Identify which cell holds the provided text, then report its (x, y) central coordinate. 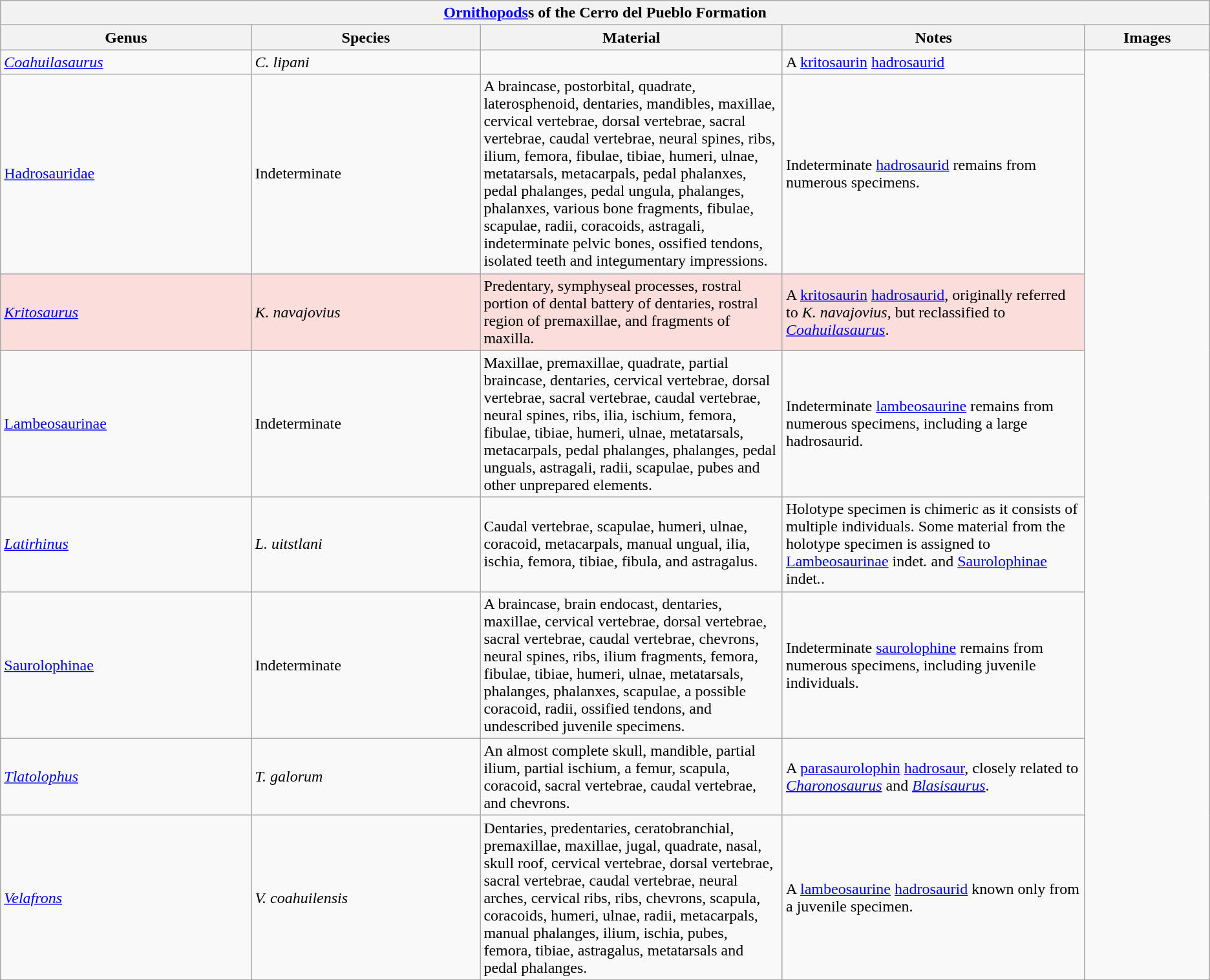
Predentary, symphyseal processes, rostral portion of dental battery of dentaries, rostral region of premaxillae, and fragments of maxilla. (632, 312)
K. navajovius (366, 312)
Hadrosauridae (126, 174)
Indeterminate lambeosaurine remains from numerous specimens, including a large hadrosaurid. (933, 424)
Caudal vertebrae, scapulae, humeri, ulnae, coracoid, metacarpals, manual ungual, ilia, ischia, femora, tibiae, fibula, and astragalus. (632, 544)
A kritosaurin hadrosaurid, originally referred to K. navajovius, but reclassified to Coahuilasaurus. (933, 312)
Species (366, 37)
Notes (933, 37)
A parasaurolophin hadrosaur, closely related to Charonosaurus and Blasisaurus. (933, 777)
A kritosaurin hadrosaurid (933, 62)
C. lipani (366, 62)
Velafrons (126, 897)
L. uitstlani (366, 544)
An almost complete skull, mandible, partial ilium, partial ischium, a femur, scapula, coracoid, sacral vertebrae, caudal vertebrae, and chevrons. (632, 777)
Tlatolophus (126, 777)
Saurolophinae (126, 665)
Material (632, 37)
V. coahuilensis (366, 897)
Genus (126, 37)
Ornithopodss of the Cerro del Pueblo Formation (605, 13)
Images (1147, 37)
Lambeosaurinae (126, 424)
Indeterminate saurolophine remains from numerous specimens, including juvenile individuals. (933, 665)
Coahuilasaurus (126, 62)
T. galorum (366, 777)
Kritosaurus (126, 312)
Latirhinus (126, 544)
A lambeosaurine hadrosaurid known only from a juvenile specimen. (933, 897)
Indeterminate hadrosaurid remains from numerous specimens. (933, 174)
